Extract the [X, Y] coordinate from the center of the cell holding the provided text.  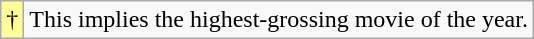
This implies the highest-grossing movie of the year. [279, 20]
† [12, 20]
